Output the (X, Y) coordinate of the center of the cell containing the given text.  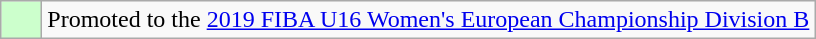
Promoted to the 2019 FIBA U16 Women's European Championship Division B (428, 20)
